Detect which cell encompasses the target text, then output its [x, y] center coordinate. 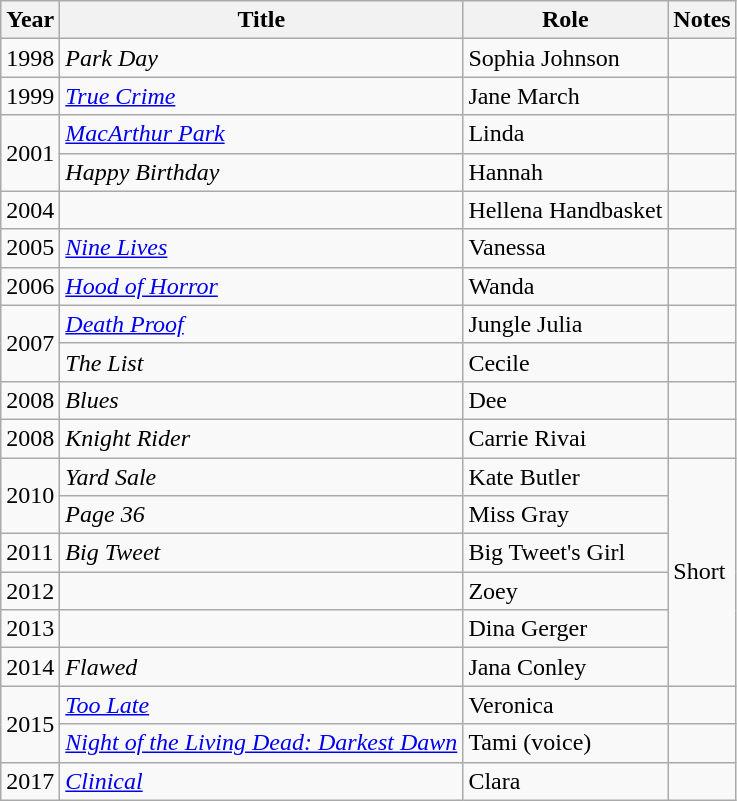
The List [262, 362]
Clara [566, 781]
2010 [30, 496]
1999 [30, 96]
MacArthur Park [262, 134]
2001 [30, 153]
Big Tweet's Girl [566, 553]
Notes [702, 20]
2004 [30, 210]
Dina Gerger [566, 629]
Hood of Horror [262, 286]
2014 [30, 667]
Big Tweet [262, 553]
Wanda [566, 286]
Miss Gray [566, 515]
Tami (voice) [566, 743]
Linda [566, 134]
Dee [566, 400]
1998 [30, 58]
Short [702, 572]
2011 [30, 553]
Year [30, 20]
Jungle Julia [566, 324]
2006 [30, 286]
Nine Lives [262, 248]
Cecile [566, 362]
Clinical [262, 781]
Hellena Handbasket [566, 210]
Kate Butler [566, 477]
Veronica [566, 705]
Vanessa [566, 248]
Jana Conley [566, 667]
Carrie Rivai [566, 438]
2007 [30, 343]
Role [566, 20]
Happy Birthday [262, 172]
Flawed [262, 667]
2013 [30, 629]
Too Late [262, 705]
2015 [30, 724]
Page 36 [262, 515]
2005 [30, 248]
Zoey [566, 591]
Jane March [566, 96]
Yard Sale [262, 477]
Death Proof [262, 324]
Sophia Johnson [566, 58]
True Crime [262, 96]
Knight Rider [262, 438]
Hannah [566, 172]
2017 [30, 781]
Title [262, 20]
Park Day [262, 58]
Blues [262, 400]
Night of the Living Dead: Darkest Dawn [262, 743]
2012 [30, 591]
